Identify which cell holds the provided text, then report its (X, Y) central coordinate. 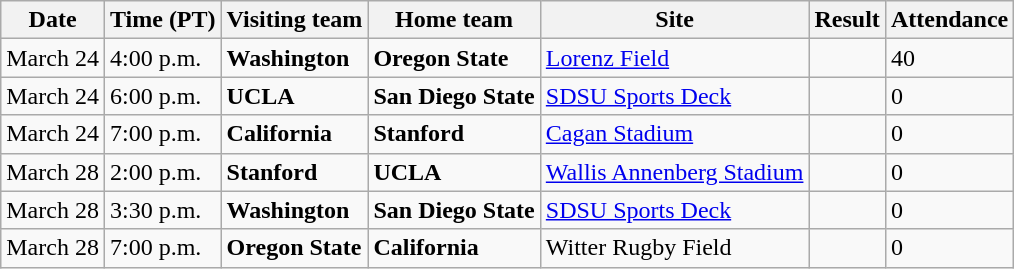
Lorenz Field (674, 58)
3:30 p.m. (162, 210)
Visiting team (294, 20)
Time (PT) (162, 20)
4:00 p.m. (162, 58)
Wallis Annenberg Stadium (674, 172)
Cagan Stadium (674, 134)
Home team (454, 20)
Witter Rugby Field (674, 248)
40 (949, 58)
Date (53, 20)
2:00 p.m. (162, 172)
Result (847, 20)
6:00 p.m. (162, 96)
Attendance (949, 20)
Site (674, 20)
